Return the (X, Y) coordinate for the center point of the cell that contains the specified text.  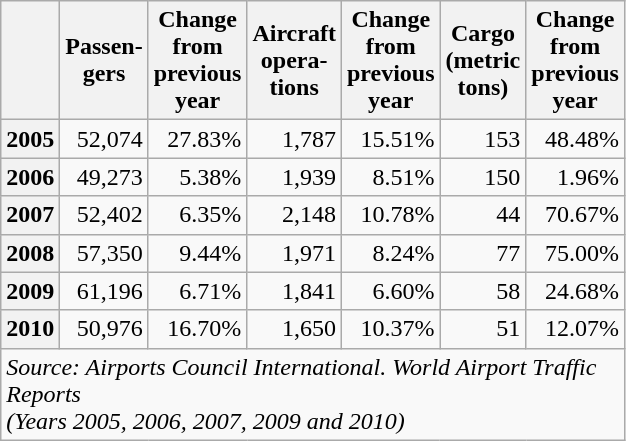
Source: Airports Council International. World Airport Traffic Reports(Years 2005, 2006, 2007, 2009 and 2010) (313, 394)
12.07% (576, 329)
50,976 (104, 329)
153 (483, 139)
9.44% (198, 253)
1,971 (294, 253)
52,402 (104, 215)
6.71% (198, 291)
1,650 (294, 329)
24.68% (576, 291)
8.51% (390, 177)
16.70% (198, 329)
70.67% (576, 215)
2006 (30, 177)
44 (483, 215)
150 (483, 177)
1,787 (294, 139)
2007 (30, 215)
2,148 (294, 215)
Cargo(metric tons) (483, 60)
52,074 (104, 139)
57,350 (104, 253)
61,196 (104, 291)
58 (483, 291)
Passen-gers (104, 60)
2009 (30, 291)
2008 (30, 253)
49,273 (104, 177)
6.60% (390, 291)
15.51% (390, 139)
1,841 (294, 291)
8.24% (390, 253)
5.38% (198, 177)
51 (483, 329)
1,939 (294, 177)
1.96% (576, 177)
Aircraft opera-tions (294, 60)
10.37% (390, 329)
2010 (30, 329)
77 (483, 253)
2005 (30, 139)
75.00% (576, 253)
27.83% (198, 139)
48.48% (576, 139)
6.35% (198, 215)
10.78% (390, 215)
